For the text-containing cell, return its midpoint in [X, Y] coordinate format. 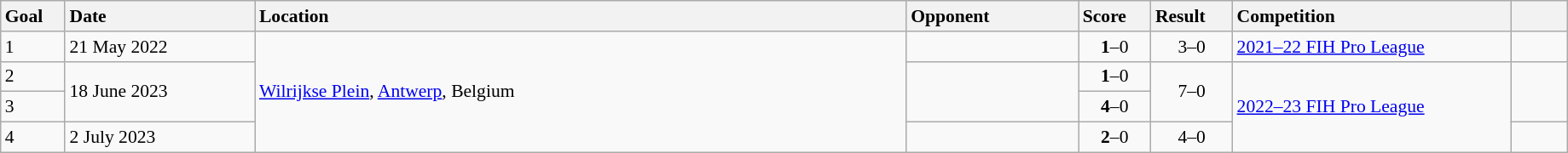
Location [581, 16]
18 June 2023 [159, 92]
Wilrijkse Plein, Antwerp, Belgium [581, 92]
2 [33, 76]
3 [33, 107]
Score [1115, 16]
1 [33, 47]
Result [1192, 16]
Goal [33, 16]
7–0 [1192, 92]
Opponent [992, 16]
2 July 2023 [159, 138]
2–0 [1115, 138]
4 [33, 138]
Competition [1373, 16]
21 May 2022 [159, 47]
Date [159, 16]
2022–23 FIH Pro League [1373, 107]
3–0 [1192, 47]
2021–22 FIH Pro League [1373, 47]
